Provide the (x, y) coordinate of the cell's center where the given text is located.  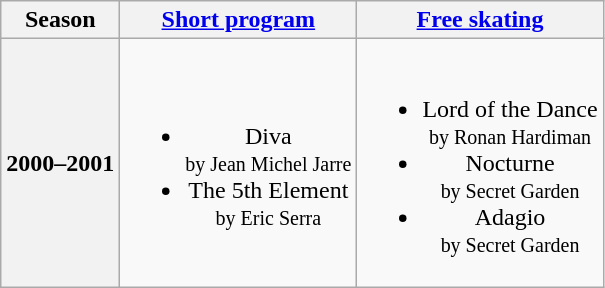
Diva by Jean Michel Jarre The 5th Element by Eric Serra (238, 163)
Short program (238, 20)
2000–2001 (60, 163)
Lord of the Dance by Ronan Hardiman Nocturne by Secret Garden Adagio by Secret Garden (480, 163)
Free skating (480, 20)
Season (60, 20)
